Extract the [x, y] coordinate from the center of the cell holding the provided text.  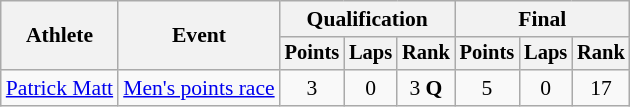
Patrick Matt [60, 88]
3 Q [426, 88]
5 [487, 88]
Final [542, 19]
Men's points race [198, 88]
3 [312, 88]
Qualification [368, 19]
Athlete [60, 36]
17 [601, 88]
Event [198, 36]
